Return the (x, y) coordinate for the center point of the cell that contains the specified text.  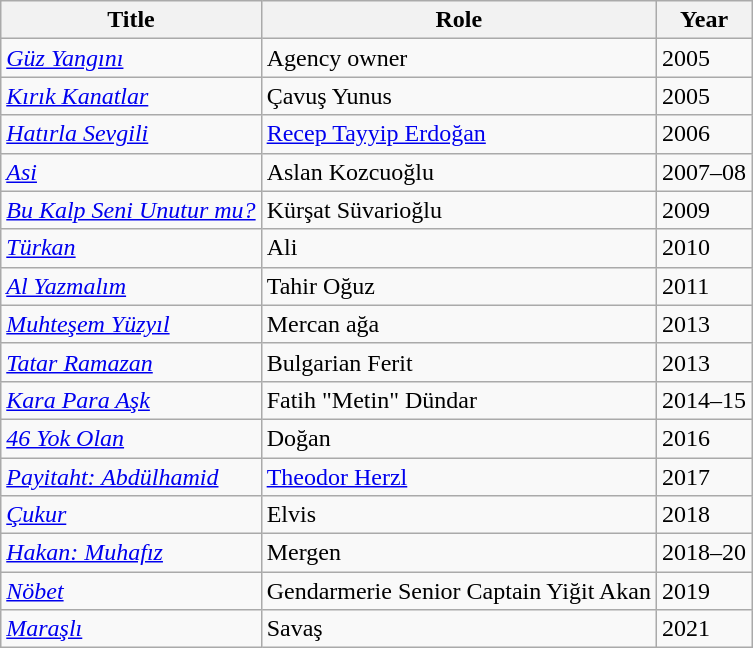
Maraşlı (131, 629)
Al Yazmalım (131, 286)
Payitaht: Abdülhamid (131, 477)
Mercan ağa (458, 324)
Recep Tayyip Erdoğan (458, 134)
Kırık Kanatlar (131, 96)
Nöbet (131, 591)
2018 (704, 515)
2006 (704, 134)
Ali (458, 248)
Kürşat Süvarioğlu (458, 210)
2007–08 (704, 172)
Tahir Oğuz (458, 286)
2011 (704, 286)
2014–15 (704, 400)
Çavuş Yunus (458, 96)
Türkan (131, 248)
Asi (131, 172)
Theodor Herzl (458, 477)
Muhteşem Yüzyıl (131, 324)
Güz Yangını (131, 58)
Mergen (458, 553)
Kara Para Aşk (131, 400)
Savaş (458, 629)
Agency owner (458, 58)
Year (704, 20)
Role (458, 20)
Elvis (458, 515)
2016 (704, 438)
2017 (704, 477)
2019 (704, 591)
Hakan: Muhafız (131, 553)
Title (131, 20)
Aslan Kozcuoğlu (458, 172)
Doğan (458, 438)
2021 (704, 629)
2018–20 (704, 553)
46 Yok Olan (131, 438)
Bulgarian Ferit (458, 362)
Tatar Ramazan (131, 362)
Gendarmerie Senior Captain Yiğit Akan (458, 591)
Çukur (131, 515)
Bu Kalp Seni Unutur mu? (131, 210)
Fatih "Metin" Dündar (458, 400)
2010 (704, 248)
2009 (704, 210)
Hatırla Sevgili (131, 134)
